Return the [x, y] coordinate for the center point of the cell that contains the specified text.  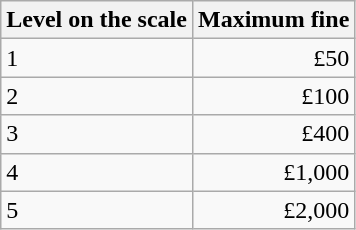
£400 [273, 134]
£2,000 [273, 210]
1 [97, 58]
5 [97, 210]
£50 [273, 58]
Level on the scale [97, 20]
£100 [273, 96]
Maximum fine [273, 20]
4 [97, 172]
2 [97, 96]
£1,000 [273, 172]
3 [97, 134]
